For the text-containing cell, return its midpoint in [x, y] coordinate format. 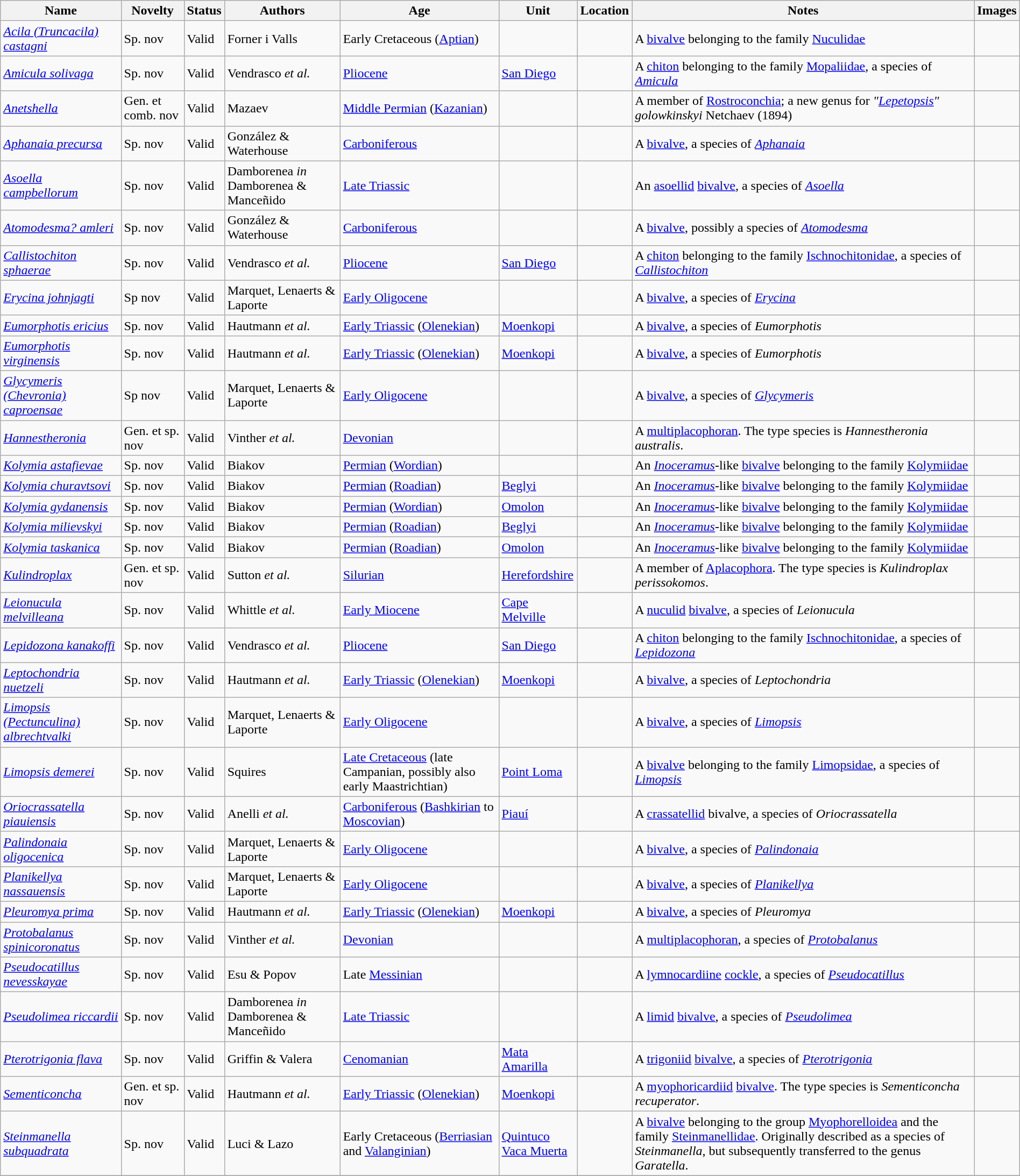
Kolymia taskanica [61, 547]
Silurian [420, 575]
A bivalve belonging to the family Limopsidae, a species of Limopsis [803, 772]
QuintucoVaca Muerta [538, 1143]
Cenomanian [420, 1059]
A multiplacophoran, a species of Protobalanus [803, 939]
Atomodesma? amleri [61, 228]
A chiton belonging to the family Ischnochitonidae, a species of Callistochiton [803, 262]
Palindonaia oligocenica [61, 849]
A nuculid bivalve, a species of Leionucula [803, 610]
Amicula solivaga [61, 73]
Planikellya nassauensis [61, 884]
Squires [282, 772]
Steinmanella subquadrata [61, 1143]
A bivalve, a species of Erycina [803, 298]
A member of Rostroconchia; a new genus for "Lepetopsis" golowkinskyi Netchaev (1894) [803, 109]
A bivalve, a species of Planikellya [803, 884]
Kulindroplax [61, 575]
Erycina johnjagti [61, 298]
Gen. et comb. nov [153, 109]
Late Messinian [420, 974]
A trigoniid bivalve, a species of Pterotrigonia [803, 1059]
Cape Melville [538, 610]
Status [204, 11]
A multiplacophoran. The type species is Hannestheronia australis. [803, 438]
Herefordshire [538, 575]
Forner i Valls [282, 39]
Limopsis demerei [61, 772]
Eumorphotis virginensis [61, 353]
A bivalve, a species of Palindonaia [803, 849]
Acila (Truncacila) castagni [61, 39]
Mazaev [282, 109]
A lymnocardiine cockle, a species of Pseudocatillus [803, 974]
A limid bivalve, a species of Pseudolimea [803, 1017]
Piauí [538, 814]
Kolymia gydanensis [61, 507]
Limopsis (Pectunculina) albrechtvalki [61, 722]
Kolymia milievskyi [61, 527]
Pleuromya prima [61, 911]
An asoellid bivalve, a species of Asoella [803, 186]
Protobalanus spinicoronatus [61, 939]
Notes [803, 11]
Early Miocene [420, 610]
Point Loma [538, 772]
Pseudolimea riccardii [61, 1017]
A bivalve belonging to the family Nuculidae [803, 39]
Pterotrigonia flava [61, 1059]
Pseudocatillus nevesskayae [61, 974]
Lepidozona kanakoffi [61, 645]
Unit [538, 11]
Griffin & Valera [282, 1059]
Novelty [153, 11]
Luci & Lazo [282, 1143]
Age [420, 11]
A member of Aplacophora. The type species is Kulindroplax perissokomos. [803, 575]
Carboniferous (Bashkirian to Moscovian) [420, 814]
A chiton belonging to the family Mopaliidae, a species of Amicula [803, 73]
Leionucula melvilleana [61, 610]
A bivalve, a species of Glycymeris [803, 395]
A bivalve, a species of Leptochondria [803, 680]
Middle Permian (Kazanian) [420, 109]
Authors [282, 11]
A bivalve, a species of Pleuromya [803, 911]
A chiton belonging to the family Ischnochitonidae, a species of Lepidozona [803, 645]
Asoella campbellorum [61, 186]
Mata Amarilla [538, 1059]
Kolymia astafievae [61, 466]
Hannestheronia [61, 438]
Eumorphotis ericius [61, 325]
A myophoricardiid bivalve. The type species is Sementiconcha recuperator. [803, 1094]
Aphanaia precursa [61, 143]
Anelli et al. [282, 814]
Callistochiton sphaerae [61, 262]
Oriocrassatella piauiensis [61, 814]
A bivalve, possibly a species of Atomodesma [803, 228]
Glycymeris (Chevronia) caproensae [61, 395]
Leptochondria nuetzeli [61, 680]
Esu & Popov [282, 974]
Early Cretaceous (Aptian) [420, 39]
Whittle et al. [282, 610]
A crassatellid bivalve, a species of Oriocrassatella [803, 814]
Late Cretaceous (late Campanian, possibly also early Maastrichtian) [420, 772]
Name [61, 11]
Sementiconcha [61, 1094]
A bivalve, a species of Limopsis [803, 722]
Kolymia churavtsovi [61, 486]
Location [605, 11]
A bivalve, a species of Aphanaia [803, 143]
Images [997, 11]
Sutton et al. [282, 575]
Early Cretaceous (Berriasian and Valanginian) [420, 1143]
Anetshella [61, 109]
